Capture the cell that displays the provided text and extract its [x, y] central coordinate. 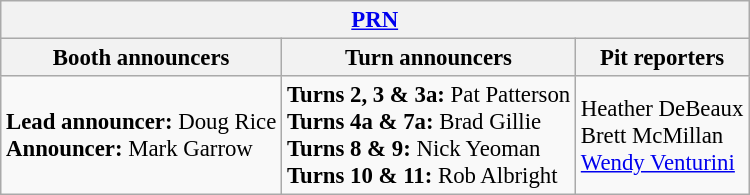
Turn announcers [429, 58]
Booth announcers [142, 58]
Turns 2, 3 & 3a: Pat PattersonTurns 4a & 7a: Brad GillieTurns 8 & 9: Nick Yeoman Turns 10 & 11: Rob Albright [429, 136]
Lead announcer: Doug RiceAnnouncer: Mark Garrow [142, 136]
Pit reporters [662, 58]
PRN [375, 20]
Heather DeBeauxBrett McMillanWendy Venturini [662, 136]
